For the text-containing cell, return its midpoint in (x, y) coordinate format. 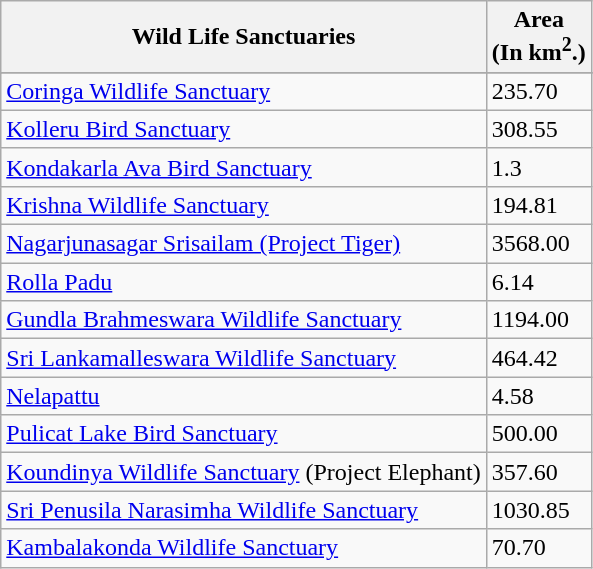
Kambalakonda Wildlife Sanctuary (244, 548)
Nagarjunasagar Srisailam (Project Tiger) (244, 244)
357.60 (538, 472)
194.81 (538, 205)
70.70 (538, 548)
Pulicat Lake Bird Sanctuary (244, 434)
464.42 (538, 358)
235.70 (538, 91)
Sri Penusila Narasimha Wildlife Sanctuary (244, 510)
308.55 (538, 129)
Gundla Brahmeswara Wildlife Sanctuary (244, 320)
Coringa Wildlife Sanctuary (244, 91)
Krishna Wildlife Sanctuary (244, 205)
1030.85 (538, 510)
Sri Lankamalleswara Wildlife Sanctuary (244, 358)
Wild Life Sanctuaries (244, 37)
500.00 (538, 434)
Kondakarla Ava Bird Sanctuary (244, 167)
1194.00 (538, 320)
Area(In km2.) (538, 37)
Nelapattu (244, 396)
Rolla Padu (244, 282)
Kolleru Bird Sanctuary (244, 129)
3568.00 (538, 244)
1.3 (538, 167)
Koundinya Wildlife Sanctuary (Project Elephant) (244, 472)
4.58 (538, 396)
6.14 (538, 282)
